Scan for the cell matching the given text and deliver its [x, y] coordinate at center. 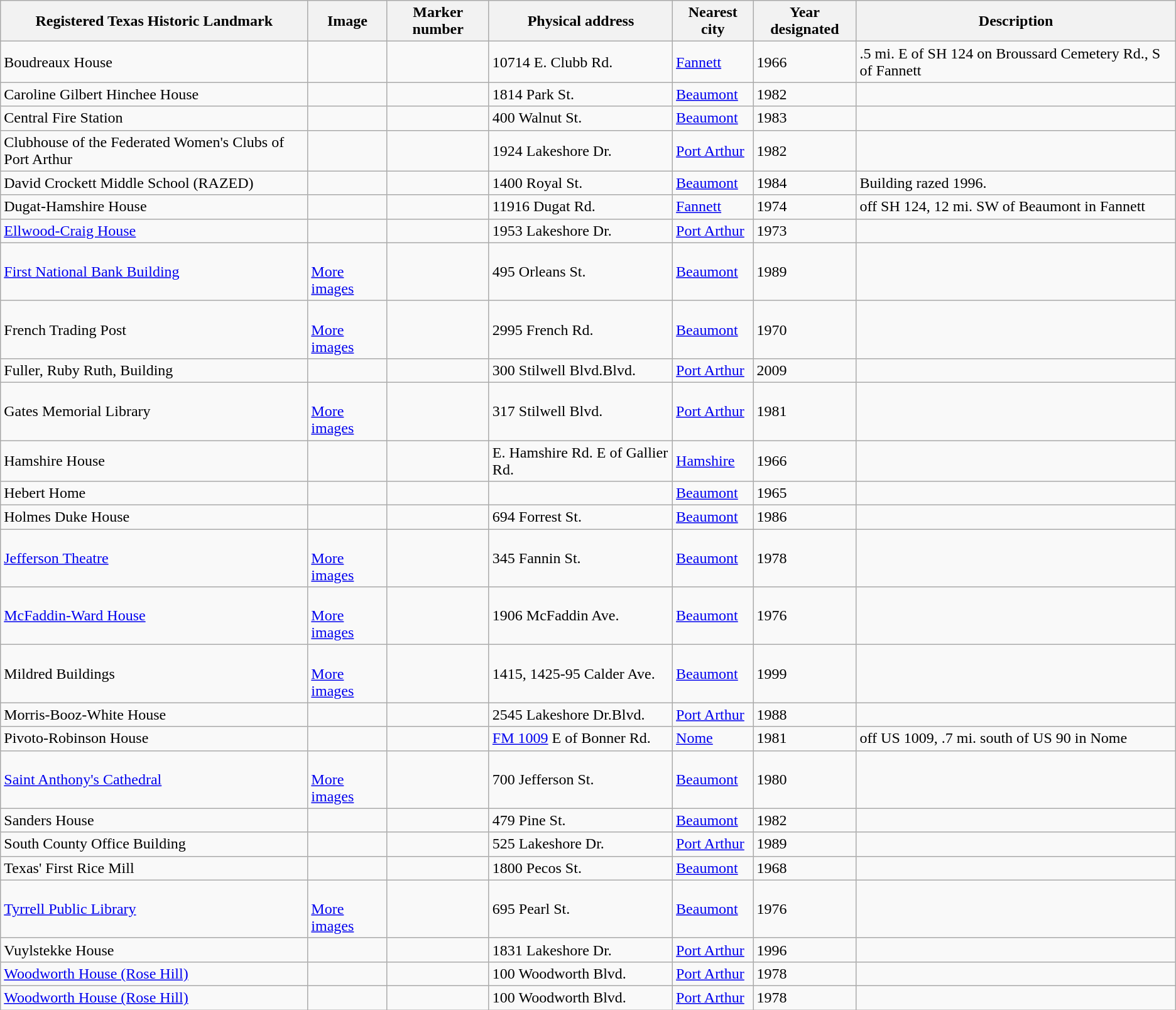
Dugat-Hamshire House [155, 207]
495 Orleans St. [580, 272]
Saint Anthony's Cathedral [155, 779]
FM 1009 E of Bonner Rd. [580, 738]
Pivoto-Robinson House [155, 738]
Building razed 1996. [1016, 183]
Holmes Duke House [155, 517]
Marker number [438, 21]
Description [1016, 21]
Fuller, Ruby Ruth, Building [155, 370]
1984 [805, 183]
Ellwood-Craig House [155, 231]
317 Stilwell Blvd. [580, 411]
1986 [805, 517]
Nome [713, 738]
525 Lakeshore Dr. [580, 844]
2545 Lakeshore Dr.Blvd. [580, 715]
Hamshire House [155, 460]
1999 [805, 674]
1983 [805, 118]
First National Bank Building [155, 272]
479 Pine St. [580, 820]
Nearest city [713, 21]
1974 [805, 207]
1906 McFaddin Ave. [580, 616]
Morris-Booz-White House [155, 715]
1924 Lakeshore Dr. [580, 151]
Texas' First Rice Mill [155, 868]
1814 Park St. [580, 94]
694 Forrest St. [580, 517]
Physical address [580, 21]
345 Fannin St. [580, 558]
Mildred Buildings [155, 674]
10714 E. Clubb Rd. [580, 62]
1968 [805, 868]
Central Fire Station [155, 118]
1400 Royal St. [580, 183]
1980 [805, 779]
2995 French Rd. [580, 329]
Hebert Home [155, 493]
2009 [805, 370]
South County Office Building [155, 844]
1988 [805, 715]
Image [347, 21]
Caroline Gilbert Hinchee House [155, 94]
1970 [805, 329]
300 Stilwell Blvd.Blvd. [580, 370]
E. Hamshire Rd. E of Gallier Rd. [580, 460]
Clubhouse of the Federated Women's Clubs of Port Arthur [155, 151]
Tyrrell Public Library [155, 909]
French Trading Post [155, 329]
1973 [805, 231]
David Crockett Middle School (RAZED) [155, 183]
1415, 1425-95 Calder Ave. [580, 674]
1953 Lakeshore Dr. [580, 231]
Jefferson Theatre [155, 558]
Sanders House [155, 820]
Registered Texas Historic Landmark [155, 21]
695 Pearl St. [580, 909]
McFaddin-Ward House [155, 616]
1800 Pecos St. [580, 868]
700 Jefferson St. [580, 779]
11916 Dugat Rd. [580, 207]
Gates Memorial Library [155, 411]
1831 Lakeshore Dr. [580, 950]
off US 1009, .7 mi. south of US 90 in Nome [1016, 738]
.5 mi. E of SH 124 on Broussard Cemetery Rd., S of Fannett [1016, 62]
Boudreaux House [155, 62]
1996 [805, 950]
1965 [805, 493]
off SH 124, 12 mi. SW of Beaumont in Fannett [1016, 207]
Vuylstekke House [155, 950]
Hamshire [713, 460]
400 Walnut St. [580, 118]
Year designated [805, 21]
